For the text-containing cell, return its midpoint in [X, Y] coordinate format. 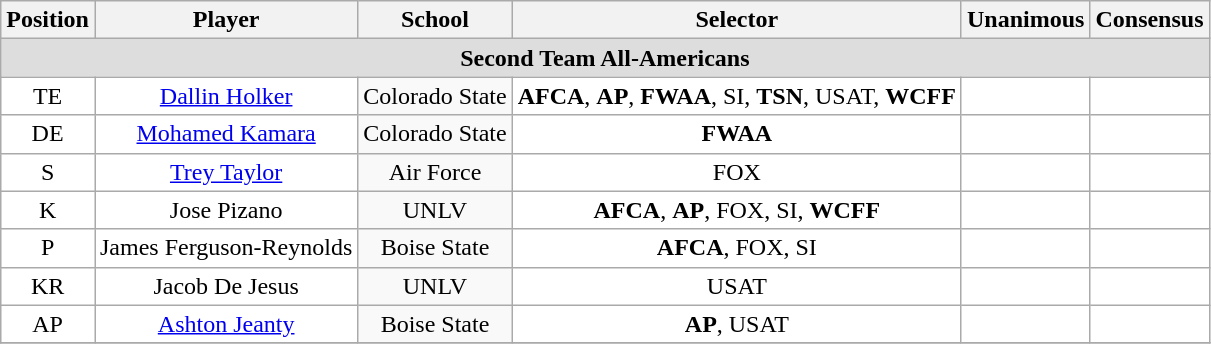
FWAA [736, 134]
AFCA, FOX, SI [736, 248]
AP, USAT [736, 324]
Second Team All-Americans [605, 58]
Jose Pizano [226, 210]
Selector [736, 20]
Air Force [435, 172]
Trey Taylor [226, 172]
School [435, 20]
AFCA, AP, FWAA, SI, TSN, USAT, WCFF [736, 96]
Consensus [1150, 20]
Dallin Holker [226, 96]
Jacob De Jesus [226, 286]
DE [48, 134]
K [48, 210]
Player [226, 20]
P [48, 248]
KR [48, 286]
AFCA, AP, FOX, SI, WCFF [736, 210]
Position [48, 20]
S [48, 172]
Unanimous [1025, 20]
AP [48, 324]
James Ferguson-Reynolds [226, 248]
USAT [736, 286]
FOX [736, 172]
Ashton Jeanty [226, 324]
Mohamed Kamara [226, 134]
TE [48, 96]
